Extract the [x, y] coordinate from the center of the cell holding the provided text.  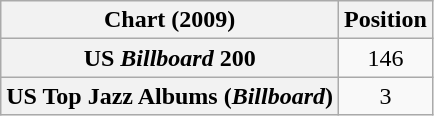
146 [386, 58]
Position [386, 20]
Chart (2009) [170, 20]
US Billboard 200 [170, 58]
3 [386, 96]
US Top Jazz Albums (Billboard) [170, 96]
